Detect which cell encompasses the target text, then output its [X, Y] center coordinate. 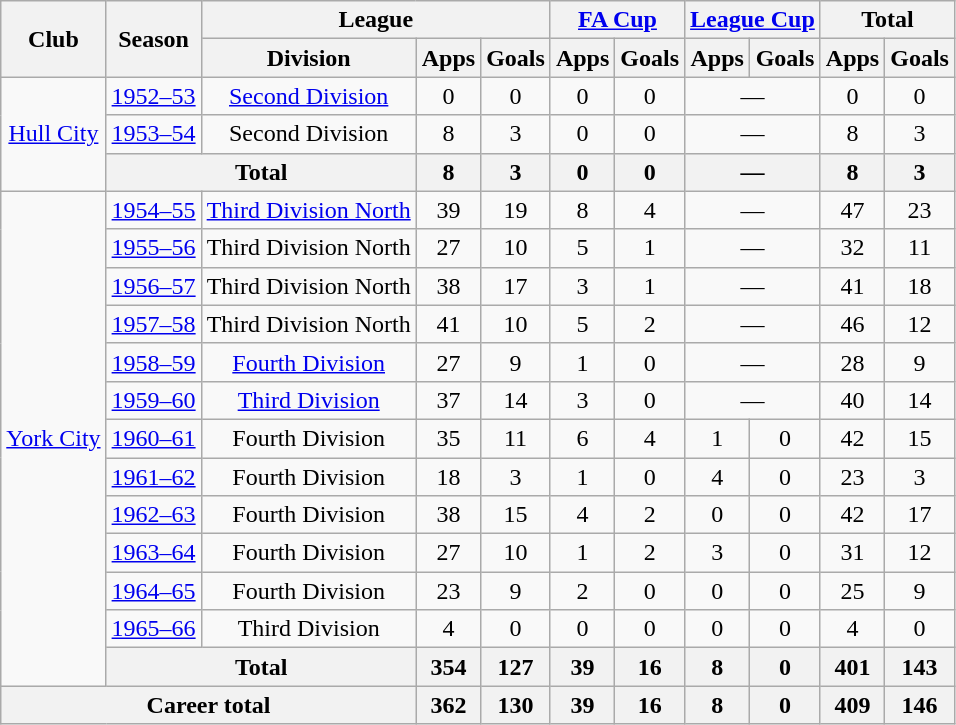
1958–59 [154, 362]
Hull City [54, 134]
York City [54, 438]
Career total [208, 705]
1954–55 [154, 210]
League Cup [753, 20]
40 [852, 400]
409 [852, 705]
354 [448, 667]
130 [516, 705]
25 [852, 591]
31 [852, 553]
FA Cup [617, 20]
6 [582, 438]
32 [852, 248]
19 [516, 210]
1960–61 [154, 438]
Club [54, 39]
127 [516, 667]
Division [308, 58]
1965–66 [154, 629]
Season [154, 39]
28 [852, 362]
362 [448, 705]
146 [920, 705]
1955–56 [154, 248]
1953–54 [154, 134]
35 [448, 438]
47 [852, 210]
1964–65 [154, 591]
1956–57 [154, 286]
1963–64 [154, 553]
League [376, 20]
1961–62 [154, 477]
46 [852, 324]
1952–53 [154, 96]
1957–58 [154, 324]
401 [852, 667]
1959–60 [154, 400]
143 [920, 667]
37 [448, 400]
1962–63 [154, 515]
